Return the [X, Y] coordinate for the center point of the cell that contains the specified text.  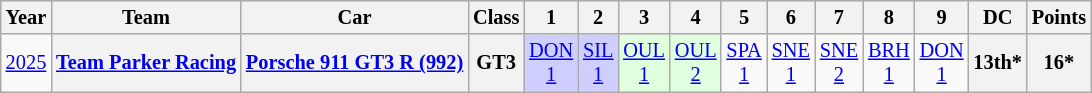
Points [1059, 17]
2 [598, 17]
Team Parker Racing [146, 63]
BRH1 [889, 63]
3 [644, 17]
6 [791, 17]
Team [146, 17]
2025 [26, 63]
SIL1 [598, 63]
Car [354, 17]
4 [696, 17]
8 [889, 17]
Porsche 911 GT3 R (992) [354, 63]
DC [997, 17]
7 [839, 17]
SNE1 [791, 63]
OUL1 [644, 63]
5 [744, 17]
SPA1 [744, 63]
9 [942, 17]
SNE2 [839, 63]
OUL2 [696, 63]
16* [1059, 63]
1 [551, 17]
13th* [997, 63]
Year [26, 17]
GT3 [496, 63]
Class [496, 17]
